Pinpoint the cell where the given text exists, returning its (X, Y) midpoint coordinate. 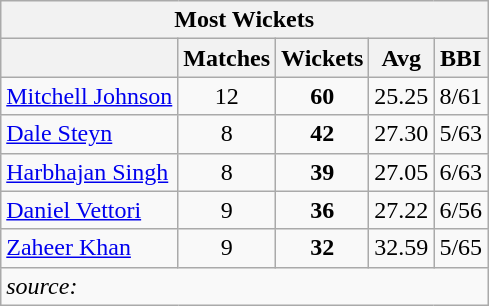
27.22 (402, 210)
Daniel Vettori (90, 210)
BBI (461, 58)
36 (322, 210)
32.59 (402, 248)
5/63 (461, 134)
Matches (227, 58)
6/63 (461, 172)
27.30 (402, 134)
25.25 (402, 96)
5/65 (461, 248)
27.05 (402, 172)
60 (322, 96)
8/61 (461, 96)
12 (227, 96)
Zaheer Khan (90, 248)
Most Wickets (244, 20)
6/56 (461, 210)
39 (322, 172)
Dale Steyn (90, 134)
32 (322, 248)
Avg (402, 58)
source: (244, 286)
Wickets (322, 58)
42 (322, 134)
Mitchell Johnson (90, 96)
Harbhajan Singh (90, 172)
